Search for the cell housing the specified text and yield its (x, y) center coordinate. 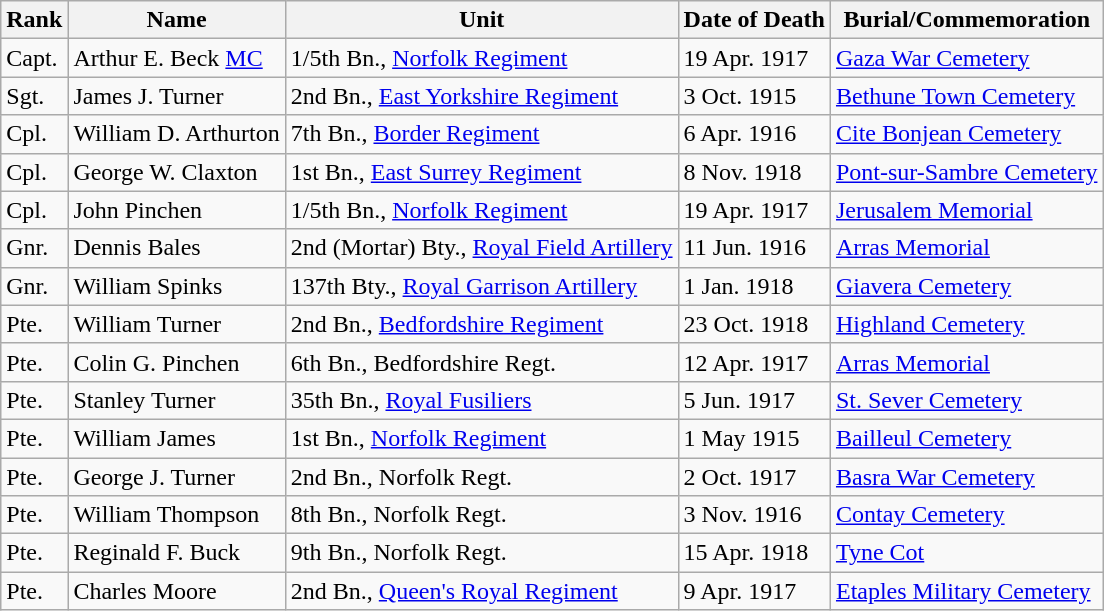
9th Bn., Norfolk Regt. (482, 553)
Bailleul Cemetery (966, 438)
2nd (Mortar) Bty., Royal Field Artillery (482, 248)
Arthur E. Beck MC (176, 58)
9 Apr. 1917 (754, 591)
7th Bn., Border Regiment (482, 134)
Cite Bonjean Cemetery (966, 134)
William Spinks (176, 286)
12 Apr. 1917 (754, 362)
Highland Cemetery (966, 324)
2nd Bn., East Yorkshire Regiment (482, 96)
1 Jan. 1918 (754, 286)
35th Bn., Royal Fusiliers (482, 400)
George W. Claxton (176, 172)
James J. Turner (176, 96)
Burial/Commemoration (966, 20)
23 Oct. 1918 (754, 324)
Jerusalem Memorial (966, 210)
8 Nov. 1918 (754, 172)
St. Sever Cemetery (966, 400)
John Pinchen (176, 210)
2nd Bn., Norfolk Regt. (482, 477)
George J. Turner (176, 477)
3 Nov. 1916 (754, 515)
Contay Cemetery (966, 515)
Unit (482, 20)
3 Oct. 1915 (754, 96)
Dennis Bales (176, 248)
Etaples Military Cemetery (966, 591)
1 May 1915 (754, 438)
Charles Moore (176, 591)
2nd Bn., Bedfordshire Regiment (482, 324)
8th Bn., Norfolk Regt. (482, 515)
William Thompson (176, 515)
137th Bty., Royal Garrison Artillery (482, 286)
Stanley Turner (176, 400)
Rank (34, 20)
William D. Arthurton (176, 134)
Capt. (34, 58)
Tyne Cot (966, 553)
Name (176, 20)
6th Bn., Bedfordshire Regt. (482, 362)
Pont-sur-Sambre Cemetery (966, 172)
6 Apr. 1916 (754, 134)
William James (176, 438)
Gaza War Cemetery (966, 58)
5 Jun. 1917 (754, 400)
Sgt. (34, 96)
Giavera Cemetery (966, 286)
William Turner (176, 324)
Bethune Town Cemetery (966, 96)
Basra War Cemetery (966, 477)
2 Oct. 1917 (754, 477)
Date of Death (754, 20)
1st Bn., East Surrey Regiment (482, 172)
1st Bn., Norfolk Regiment (482, 438)
Colin G. Pinchen (176, 362)
Reginald F. Buck (176, 553)
2nd Bn., Queen's Royal Regiment (482, 591)
15 Apr. 1918 (754, 553)
11 Jun. 1916 (754, 248)
